Pinpoint the cell where the given text exists, returning its (x, y) midpoint coordinate. 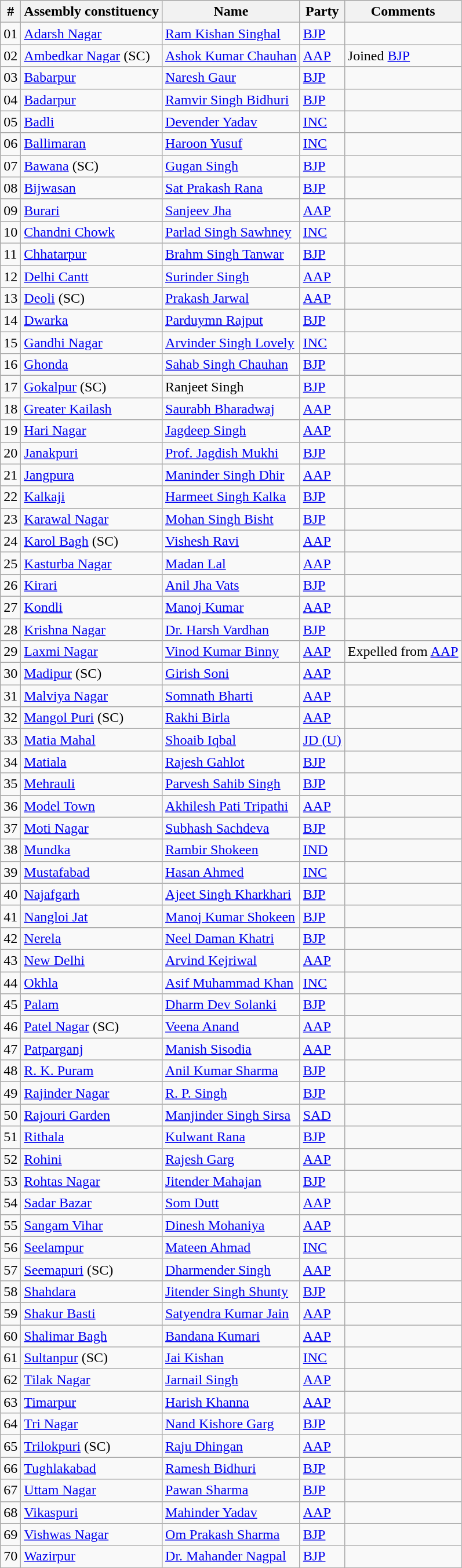
22 (10, 497)
Najafgarh (92, 894)
JD (U) (322, 740)
Parlad Singh Sawhney (231, 232)
Bijwasan (92, 188)
11 (10, 254)
Bandana Kumari (231, 1335)
24 (10, 541)
34 (10, 762)
50 (10, 1115)
Veena Anand (231, 1027)
Sahab Singh Chauhan (231, 365)
Palam (92, 1005)
Parvesh Sahib Singh (231, 784)
42 (10, 938)
58 (10, 1291)
28 (10, 629)
Janakpuri (92, 453)
Girish Soni (231, 674)
Model Town (92, 806)
Wazirpur (92, 1556)
25 (10, 563)
Rambir Shokeen (231, 850)
54 (10, 1203)
Shakur Basti (92, 1313)
Satyendra Kumar Jain (231, 1313)
20 (10, 453)
Patel Nagar (SC) (92, 1027)
51 (10, 1137)
Prakash Jarwal (231, 299)
# (10, 12)
Parduymn Rajput (231, 321)
Sangam Vihar (92, 1225)
Rajinder Nagar (92, 1093)
Jangpura (92, 475)
49 (10, 1093)
Saurabh Bharadwaj (231, 409)
Devender Yadav (231, 122)
04 (10, 100)
47 (10, 1049)
Mundka (92, 850)
32 (10, 718)
Mangol Puri (SC) (92, 718)
Gandhi Nagar (92, 343)
Karawal Nagar (92, 519)
Anil Kumar Sharma (231, 1071)
69 (10, 1534)
64 (10, 1424)
Tri Nagar (92, 1424)
Som Dutt (231, 1203)
08 (10, 188)
Trilokpuri (SC) (92, 1446)
63 (10, 1402)
70 (10, 1556)
31 (10, 696)
46 (10, 1027)
Ashok Kumar Chauhan (231, 56)
Mahinder Yadav (231, 1512)
Expelled from AAP (403, 652)
61 (10, 1358)
Okhla (92, 983)
Rohini (92, 1159)
Dinesh Mohaniya (231, 1225)
Ajeet Singh Kharkhari (231, 894)
29 (10, 652)
R. K. Puram (92, 1071)
23 (10, 519)
35 (10, 784)
Ghonda (92, 365)
67 (10, 1490)
Sanjeev Jha (231, 210)
Ram Kishan Singhal (231, 34)
52 (10, 1159)
Sat Prakash Rana (231, 188)
Malviya Nagar (92, 696)
Manoj Kumar Shokeen (231, 916)
Dwarka (92, 321)
02 (10, 56)
Vinod Kumar Binny (231, 652)
66 (10, 1468)
Rajesh Garg (231, 1159)
Karol Bagh (SC) (92, 541)
18 (10, 409)
41 (10, 916)
Greater Kailash (92, 409)
Arvinder Singh Lovely (231, 343)
Manish Sisodia (231, 1049)
Shalimar Bagh (92, 1335)
Vikaspuri (92, 1512)
07 (10, 166)
45 (10, 1005)
Dharm Dev Solanki (231, 1005)
Rajesh Gahlot (231, 762)
Harmeet Singh Kalka (231, 497)
Kasturba Nagar (92, 563)
33 (10, 740)
Vishesh Ravi (231, 541)
Sultanpur (SC) (92, 1358)
Chandni Chowk (92, 232)
Name (231, 12)
Jitender Singh Shunty (231, 1291)
Seelampur (92, 1247)
13 (10, 299)
Arvind Kejriwal (231, 960)
17 (10, 387)
Om Prakash Sharma (231, 1534)
Hasan Ahmed (231, 872)
Mustafabad (92, 872)
53 (10, 1181)
Rohtas Nagar (92, 1181)
Subhash Sachdeva (231, 828)
Surinder Singh (231, 277)
Gugan Singh (231, 166)
Kirari (92, 585)
Haroon Yusuf (231, 144)
Matia Mahal (92, 740)
Shoaib Iqbal (231, 740)
Dharmender Singh (231, 1269)
Rakhi Birla (231, 718)
Asif Muhammad Khan (231, 983)
39 (10, 872)
Madan Lal (231, 563)
Jai Kishan (231, 1358)
Neel Daman Khatri (231, 938)
Delhi Cantt (92, 277)
Kulwant Rana (231, 1137)
SAD (322, 1115)
38 (10, 850)
26 (10, 585)
Kalkaji (92, 497)
57 (10, 1269)
48 (10, 1071)
Party (322, 12)
Nerela (92, 938)
10 (10, 232)
Gokalpur (SC) (92, 387)
30 (10, 674)
Harish Khanna (231, 1402)
R. P. Singh (231, 1093)
01 (10, 34)
12 (10, 277)
Badli (92, 122)
Rajouri Garden (92, 1115)
Seemapuri (SC) (92, 1269)
Adarsh Nagar (92, 34)
19 (10, 431)
Madipur (SC) (92, 674)
Nangloi Jat (92, 916)
Timarpur (92, 1402)
Raju Dhingan (231, 1446)
Deoli (SC) (92, 299)
03 (10, 78)
Ambedkar Nagar (SC) (92, 56)
Prof. Jagdish Mukhi (231, 453)
Pawan Sharma (231, 1490)
Vishwas Nagar (92, 1534)
68 (10, 1512)
Mehrauli (92, 784)
Kondli (92, 607)
Mateen Ahmad (231, 1247)
Dr. Mahander Nagpal (231, 1556)
21 (10, 475)
60 (10, 1335)
Ranjeet Singh (231, 387)
44 (10, 983)
Krishna Nagar (92, 629)
Comments (403, 12)
Manjinder Singh Sirsa (231, 1115)
40 (10, 894)
14 (10, 321)
55 (10, 1225)
43 (10, 960)
Naresh Gaur (231, 78)
Tughlakabad (92, 1468)
16 (10, 365)
Dr. Harsh Vardhan (231, 629)
Nand Kishore Garg (231, 1424)
Jarnail Singh (231, 1380)
New Delhi (92, 960)
Shahdara (92, 1291)
Uttam Nagar (92, 1490)
06 (10, 144)
Patparganj (92, 1049)
65 (10, 1446)
Moti Nagar (92, 828)
36 (10, 806)
Anil Jha Vats (231, 585)
Mohan Singh Bisht (231, 519)
IND (322, 850)
27 (10, 607)
Jagdeep Singh (231, 431)
59 (10, 1313)
Ramesh Bidhuri (231, 1468)
Badarpur (92, 100)
56 (10, 1247)
Assembly constituency (92, 12)
Manoj Kumar (231, 607)
Maninder Singh Dhir (231, 475)
Burari (92, 210)
Tilak Nagar (92, 1380)
Somnath Bharti (231, 696)
Ramvir Singh Bidhuri (231, 100)
Ballimaran (92, 144)
Brahm Singh Tanwar (231, 254)
Rithala (92, 1137)
Chhatarpur (92, 254)
Joined BJP (403, 56)
Babarpur (92, 78)
Jitender Mahajan (231, 1181)
Sadar Bazar (92, 1203)
Bawana (SC) (92, 166)
15 (10, 343)
05 (10, 122)
62 (10, 1380)
09 (10, 210)
37 (10, 828)
Matiala (92, 762)
Laxmi Nagar (92, 652)
Hari Nagar (92, 431)
Akhilesh Pati Tripathi (231, 806)
